Search for the cell housing the specified text and yield its (x, y) center coordinate. 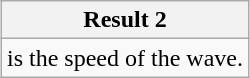
is the speed of the wave. (126, 58)
Result 2 (126, 20)
